Return the (X, Y) coordinate for the center point of the cell that contains the specified text.  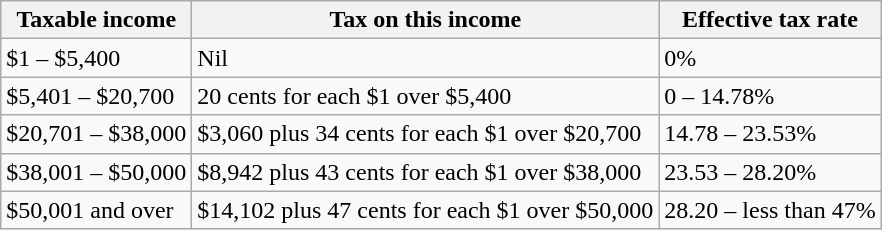
Nil (426, 58)
$38,001 – $50,000 (96, 172)
23.53 – 28.20% (770, 172)
$8,942 plus 43 cents for each $1 over $38,000 (426, 172)
$3,060 plus 34 cents for each $1 over $20,700 (426, 134)
$1 – $5,400 (96, 58)
0% (770, 58)
$50,001 and over (96, 210)
14.78 – 23.53% (770, 134)
$14,102 plus 47 cents for each $1 over $50,000 (426, 210)
20 cents for each $1 over $5,400 (426, 96)
Tax on this income (426, 20)
28.20 – less than 47% (770, 210)
Taxable income (96, 20)
0 – 14.78% (770, 96)
$20,701 – $38,000 (96, 134)
Effective tax rate (770, 20)
$5,401 – $20,700 (96, 96)
